Capture the cell that displays the provided text and extract its (x, y) central coordinate. 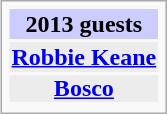
Bosco (84, 88)
Robbie Keane (84, 57)
2013 guests (84, 24)
